Output the (x, y) coordinate of the center of the cell containing the given text.  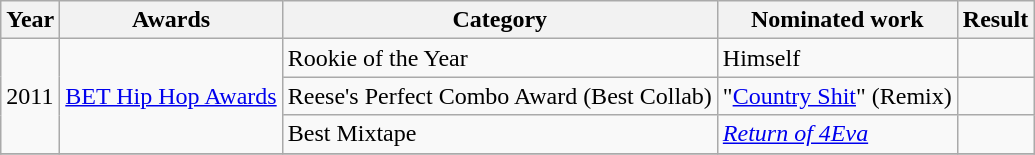
Best Mixtape (500, 134)
Result (995, 20)
2011 (30, 96)
"Country Shit" (Remix) (837, 96)
Nominated work (837, 20)
Reese's Perfect Combo Award (Best Collab) (500, 96)
Category (500, 20)
Awards (171, 20)
Return of 4Eva (837, 134)
Himself (837, 58)
Rookie of the Year (500, 58)
Year (30, 20)
BET Hip Hop Awards (171, 96)
